From the cell containing the given text, extract its center point as (x, y) coordinate. 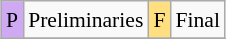
Final (198, 20)
F (159, 20)
P (12, 20)
Preliminaries (86, 20)
